Extract the (x, y) coordinate from the center of the cell holding the provided text.  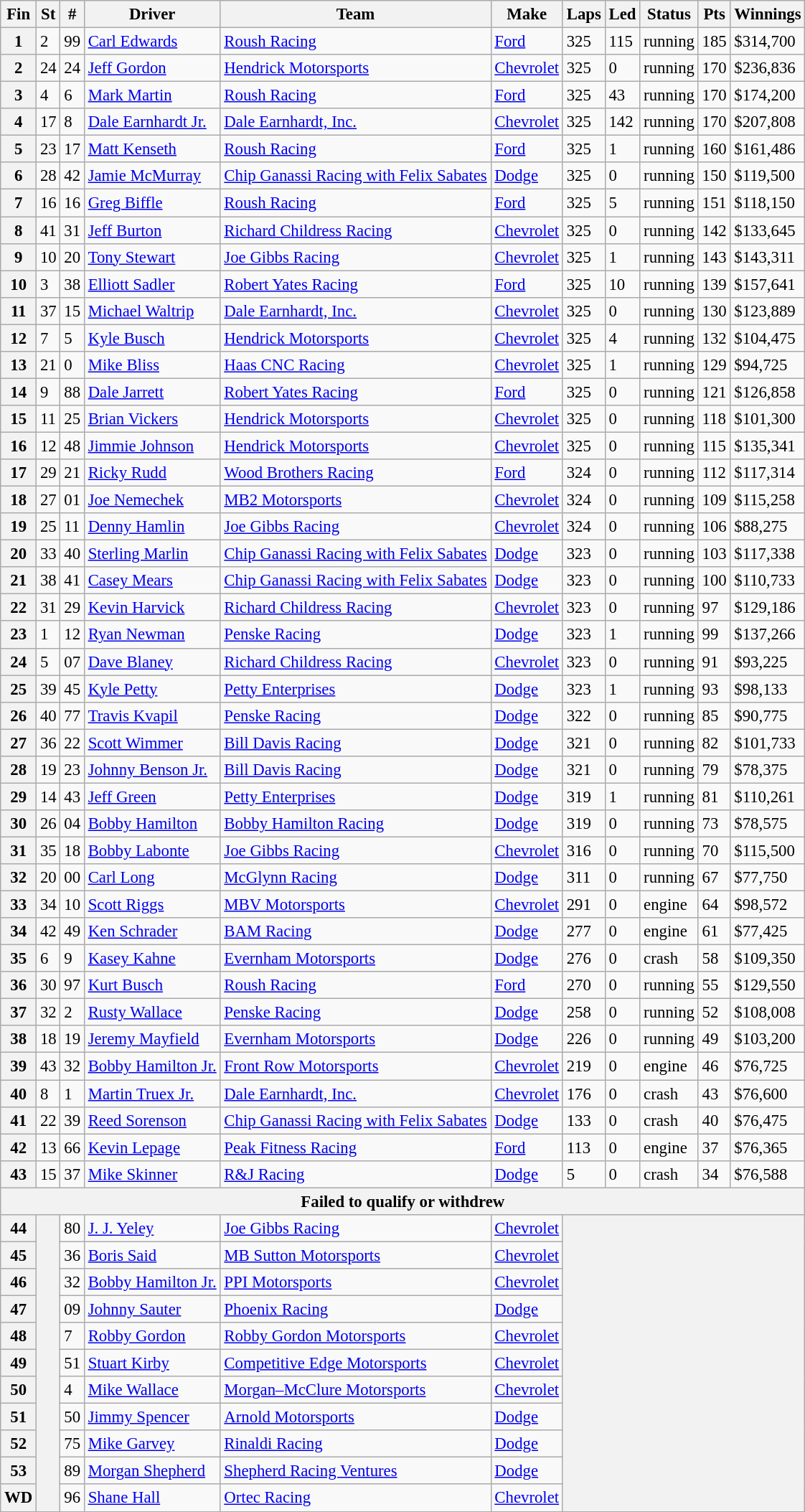
Sterling Marlin (152, 554)
Bobby Labonte (152, 850)
Front Row Motorsports (356, 1066)
55 (715, 985)
Mike Wallace (152, 1390)
91 (715, 662)
J. J. Yeley (152, 1229)
75 (72, 1444)
Scott Riggs (152, 905)
Jamie McMurray (152, 176)
112 (715, 473)
St (49, 14)
176 (584, 1094)
$108,008 (768, 1013)
$94,725 (768, 365)
$115,258 (768, 500)
MBV Motorsports (356, 905)
$76,725 (768, 1066)
67 (715, 878)
Kevin Harvick (152, 608)
53 (19, 1471)
219 (584, 1066)
Kurt Busch (152, 985)
270 (584, 985)
93 (715, 689)
103 (715, 554)
73 (715, 824)
Robby Gordon (152, 1336)
$103,200 (768, 1040)
Ricky Rudd (152, 473)
160 (715, 149)
70 (715, 850)
$161,486 (768, 149)
Carl Long (152, 878)
139 (715, 284)
$76,365 (768, 1147)
Dave Blaney (152, 662)
Robby Gordon Motorsports (356, 1336)
Jimmy Spencer (152, 1417)
Stuart Kirby (152, 1363)
Jeff Green (152, 797)
$137,266 (768, 635)
276 (584, 959)
64 (715, 905)
PPI Motorsports (356, 1282)
$174,200 (768, 95)
Matt Kenseth (152, 149)
143 (715, 257)
Arnold Motorsports (356, 1417)
89 (72, 1471)
$77,750 (768, 878)
Ryan Newman (152, 635)
Bobby Hamilton Racing (356, 824)
185 (715, 42)
$76,588 (768, 1174)
66 (72, 1147)
$236,836 (768, 68)
Martin Truex Jr. (152, 1094)
Kyle Busch (152, 338)
Wood Brothers Racing (356, 473)
109 (715, 500)
Dale Jarrett (152, 392)
$123,889 (768, 311)
88 (72, 392)
96 (72, 1498)
Travis Kvapil (152, 715)
85 (715, 715)
$126,858 (768, 392)
$118,150 (768, 203)
$78,375 (768, 770)
226 (584, 1040)
$129,550 (768, 985)
Peak Fitness Racing (356, 1147)
$88,275 (768, 527)
$115,500 (768, 850)
Rinaldi Racing (356, 1444)
Mike Garvey (152, 1444)
WD (19, 1498)
$98,133 (768, 689)
Laps (584, 14)
Brian Vickers (152, 419)
# (72, 14)
Team (356, 14)
121 (715, 392)
Pts (715, 14)
Make (527, 14)
$129,186 (768, 608)
80 (72, 1229)
Phoenix Racing (356, 1309)
Joe Nemechek (152, 500)
Led (623, 14)
277 (584, 931)
58 (715, 959)
81 (715, 797)
Morgan Shepherd (152, 1471)
258 (584, 1013)
Mike Bliss (152, 365)
Rusty Wallace (152, 1013)
Denny Hamlin (152, 527)
132 (715, 338)
311 (584, 878)
$207,808 (768, 122)
$93,225 (768, 662)
Jeff Gordon (152, 68)
Kyle Petty (152, 689)
04 (72, 824)
Failed to qualify or withdrew (403, 1201)
Bobby Hamilton (152, 824)
Michael Waltrip (152, 311)
Tony Stewart (152, 257)
Jeff Burton (152, 230)
79 (715, 770)
Fin (19, 14)
$90,775 (768, 715)
Dale Earnhardt Jr. (152, 122)
$101,733 (768, 743)
Carl Edwards (152, 42)
$157,641 (768, 284)
Status (669, 14)
Reed Sorenson (152, 1120)
00 (72, 878)
113 (584, 1147)
Mark Martin (152, 95)
Mike Skinner (152, 1174)
MB Sutton Motorsports (356, 1255)
Jimmie Johnson (152, 446)
106 (715, 527)
$119,500 (768, 176)
150 (715, 176)
$78,575 (768, 824)
$110,733 (768, 581)
09 (72, 1309)
Ortec Racing (356, 1498)
Elliott Sadler (152, 284)
Driver (152, 14)
Shane Hall (152, 1498)
Shepherd Racing Ventures (356, 1471)
Greg Biffle (152, 203)
151 (715, 203)
77 (72, 715)
130 (715, 311)
MB2 Motorsports (356, 500)
Competitive Edge Motorsports (356, 1363)
129 (715, 365)
$101,300 (768, 419)
01 (72, 500)
$76,475 (768, 1120)
Johnny Sauter (152, 1309)
Scott Wimmer (152, 743)
Kevin Lepage (152, 1147)
Boris Said (152, 1255)
$110,261 (768, 797)
$117,314 (768, 473)
R&J Racing (356, 1174)
Kasey Kahne (152, 959)
316 (584, 850)
McGlynn Racing (356, 878)
322 (584, 715)
$133,645 (768, 230)
$98,572 (768, 905)
Haas CNC Racing (356, 365)
Johnny Benson Jr. (152, 770)
$76,600 (768, 1094)
Casey Mears (152, 581)
07 (72, 662)
$104,475 (768, 338)
61 (715, 931)
$314,700 (768, 42)
47 (19, 1309)
$77,425 (768, 931)
Morgan–McClure Motorsports (356, 1390)
Jeremy Mayfield (152, 1040)
118 (715, 419)
291 (584, 905)
$109,350 (768, 959)
$135,341 (768, 446)
$117,338 (768, 554)
BAM Racing (356, 931)
82 (715, 743)
44 (19, 1229)
Ken Schrader (152, 931)
100 (715, 581)
Winnings (768, 14)
$143,311 (768, 257)
133 (584, 1120)
